Scan for the cell matching the given text and deliver its [X, Y] coordinate at center. 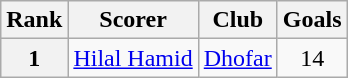
Goals [312, 20]
1 [34, 58]
Scorer [133, 20]
Club [238, 20]
Dhofar [238, 58]
Rank [34, 20]
14 [312, 58]
Hilal Hamid [133, 58]
